Scan for the cell matching the given text and deliver its [x, y] coordinate at center. 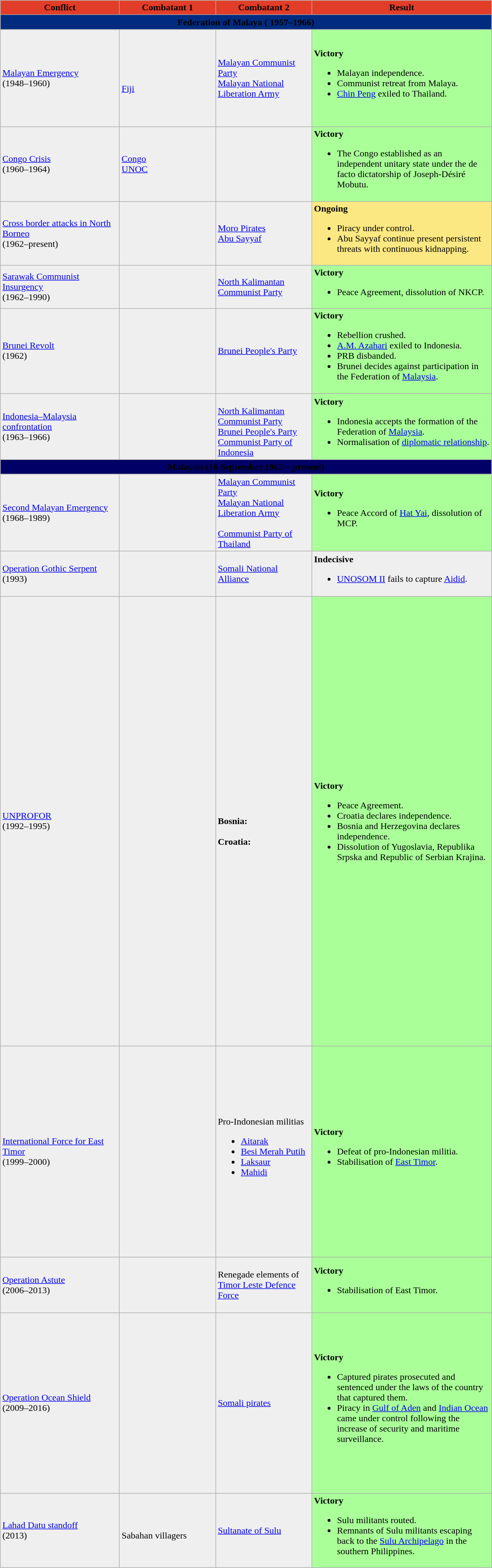
Bosnia: Croatia: [264, 821]
VictorySulu militants routed.Remnants of Sulu militants escaping back to the Sulu Archipelago in the southern Philippines. [402, 1530]
IndecisiveUNOSOM II fails to capture Aidid. [402, 573]
Congo UNOC [168, 164]
Operation Astute(2006–2013) [60, 1285]
Malayan Communist Party Malayan National Liberation Army Communist Party of Thailand [264, 512]
Malaysia (16 September 1963 – present) [246, 467]
Sabahan villagers [168, 1530]
VictoryPeace Accord of Hat Yai, dissolution of MCP. [402, 512]
North Kalimantan Communist Party [264, 287]
Somali National Alliance [264, 573]
Pro-Indonesian militiasAitarakBesi Merah PutihLaksaurMahidi [264, 1151]
Brunei Revolt(1962) [60, 351]
Operation Ocean Shield(2009–2016) [60, 1403]
VictoryMalayan independence.Communist retreat from Malaya.Chin Peng exiled to Thailand. [402, 78]
Moro Pirates Abu Sayyaf [264, 233]
International Force for East Timor(1999–2000) [60, 1151]
VictoryDefeat of pro-Indonesian militia.Stabilisation of East Timor. [402, 1151]
OngoingPiracy under control.Abu Sayyaf continue present persistent threats with continuous kidnapping. [402, 233]
Federation of Malaya ( 1957–1966) [246, 22]
Result [402, 8]
Cross border attacks in North Borneo(1962–present) [60, 233]
Congo Crisis(1960–1964) [60, 164]
Sarawak Communist Insurgency(1962–1990) [60, 287]
Malayan Communist Party Malayan National Liberation Army [264, 78]
Combatant 1 [168, 8]
VictoryIndonesia accepts the formation of the Federation of Malaysia.Normalisation of diplomatic relationship. [402, 426]
VictoryThe Congo established as an independent unitary state under the de facto dictatorship of Joseph-Désiré Mobutu. [402, 164]
VictoryPeace Agreement, dissolution of NKCP. [402, 287]
VictoryStabilisation of East Timor. [402, 1285]
North Kalimantan Communist Party Brunei People's Party Communist Party of Indonesia [264, 426]
Somali pirates [264, 1403]
VictoryRebellion crushed.A.M. Azahari exiled to Indonesia.PRB disbanded.Brunei decides against participation in the Federation of Malaysia. [402, 351]
Malayan Emergency(1948–1960) [60, 78]
Sultanate of Sulu [264, 1530]
Indonesia–Malaysia confrontation(1963–1966) [60, 426]
Operation Gothic Serpent(1993) [60, 573]
Second Malayan Emergency(1968–1989) [60, 512]
Conflict [60, 8]
Combatant 2 [264, 8]
Brunei People's Party [264, 351]
Lahad Datu standoff(2013) [60, 1530]
Fiji [168, 78]
UNPROFOR(1992–1995) [60, 821]
Renegade elements of Timor Leste Defence Force [264, 1285]
